Extract the (x, y) coordinate from the center of the cell holding the provided text.  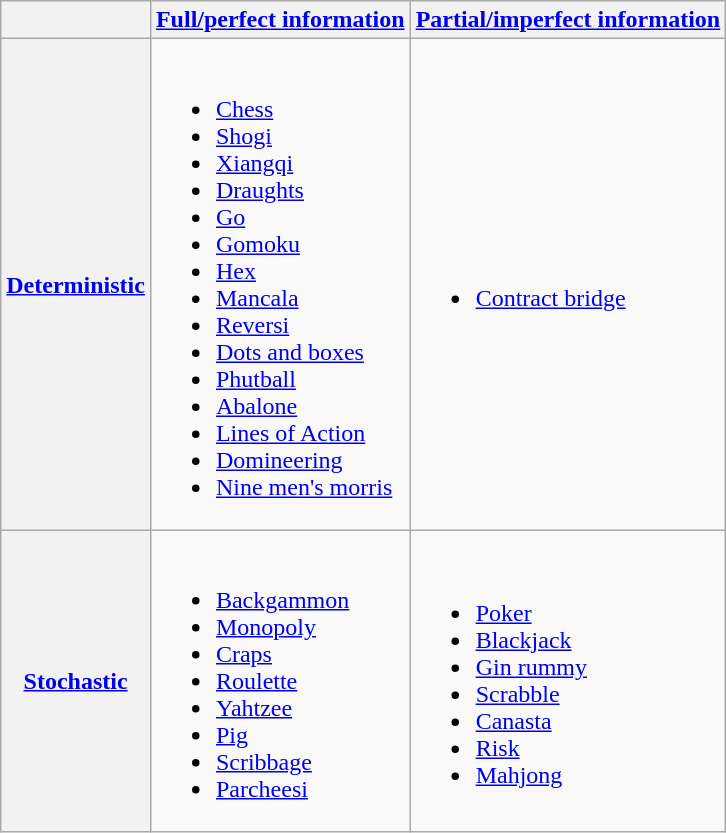
BackgammonMonopolyCrapsRouletteYahtzeePigScribbageParcheesi (280, 681)
Partial/imperfect information (568, 20)
PokerBlackjackGin rummyScrabbleCanastaRiskMahjong (568, 681)
ChessShogiXiangqiDraughtsGoGomokuHexMancalaReversiDots and boxesPhutballAbaloneLines of ActionDomineeringNine men's morris (280, 284)
Full/perfect information (280, 20)
Deterministic (76, 284)
Contract bridge (568, 284)
Stochastic (76, 681)
